Locate the cell with the specified text and output its [X, Y] center coordinate. 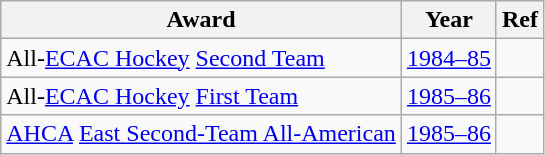
Year [448, 20]
1984–85 [448, 58]
All-ECAC Hockey Second Team [202, 58]
AHCA East Second-Team All-American [202, 134]
Award [202, 20]
All-ECAC Hockey First Team [202, 96]
Ref [520, 20]
